Return [x, y] of the center of cell containing provided text 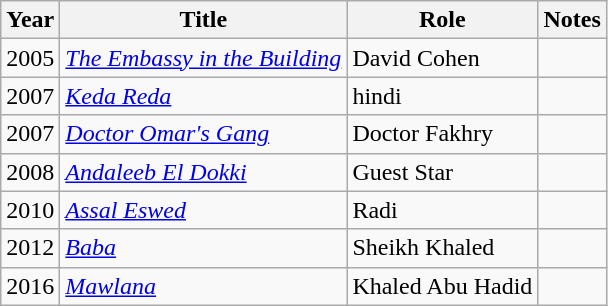
The Embassy in the Building [204, 58]
Assal Eswed [204, 210]
Doctor Omar's Gang [204, 134]
Khaled Abu Hadid [442, 286]
Sheikh Khaled [442, 248]
Radi [442, 210]
Year [30, 20]
Notes [572, 20]
hindi [442, 96]
2016 [30, 286]
Role [442, 20]
Andaleeb El Dokki [204, 172]
Baba [204, 248]
Guest Star [442, 172]
2008 [30, 172]
David Cohen [442, 58]
Title [204, 20]
Keda Reda [204, 96]
Doctor Fakhry [442, 134]
2005 [30, 58]
2010 [30, 210]
2012 [30, 248]
Mawlana [204, 286]
